Identify which cell holds the provided text, then report its (x, y) central coordinate. 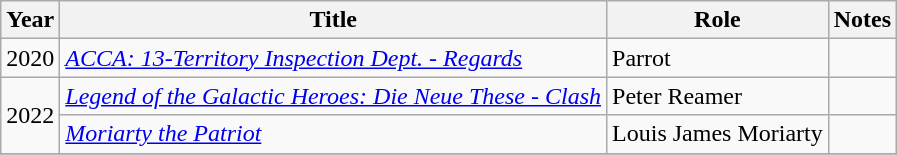
Role (718, 20)
Moriarty the Patriot (334, 134)
2022 (30, 115)
2020 (30, 58)
Year (30, 20)
Notes (862, 20)
Parrot (718, 58)
ACCA: 13-Territory Inspection Dept. - Regards (334, 58)
Legend of the Galactic Heroes: Die Neue These - Clash (334, 96)
Title (334, 20)
Peter Reamer (718, 96)
Louis James Moriarty (718, 134)
